Identify which cell holds the provided text, then report its (x, y) central coordinate. 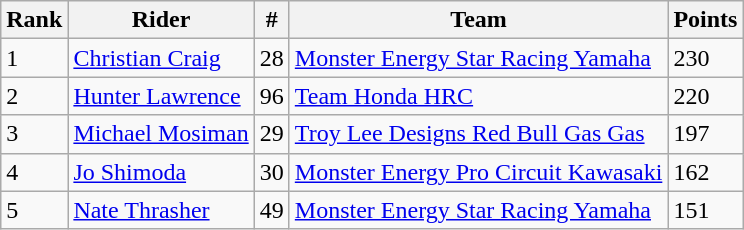
Christian Craig (161, 58)
Nate Thrasher (161, 210)
49 (272, 210)
# (272, 20)
4 (34, 172)
2 (34, 96)
Jo Shimoda (161, 172)
151 (706, 210)
1 (34, 58)
Troy Lee Designs Red Bull Gas Gas (478, 134)
Team Honda HRC (478, 96)
Rider (161, 20)
28 (272, 58)
162 (706, 172)
3 (34, 134)
96 (272, 96)
29 (272, 134)
Michael Mosiman (161, 134)
30 (272, 172)
230 (706, 58)
Points (706, 20)
220 (706, 96)
Team (478, 20)
Monster Energy Pro Circuit Kawasaki (478, 172)
197 (706, 134)
5 (34, 210)
Hunter Lawrence (161, 96)
Rank (34, 20)
